From the cell containing the given text, extract its center point as (x, y) coordinate. 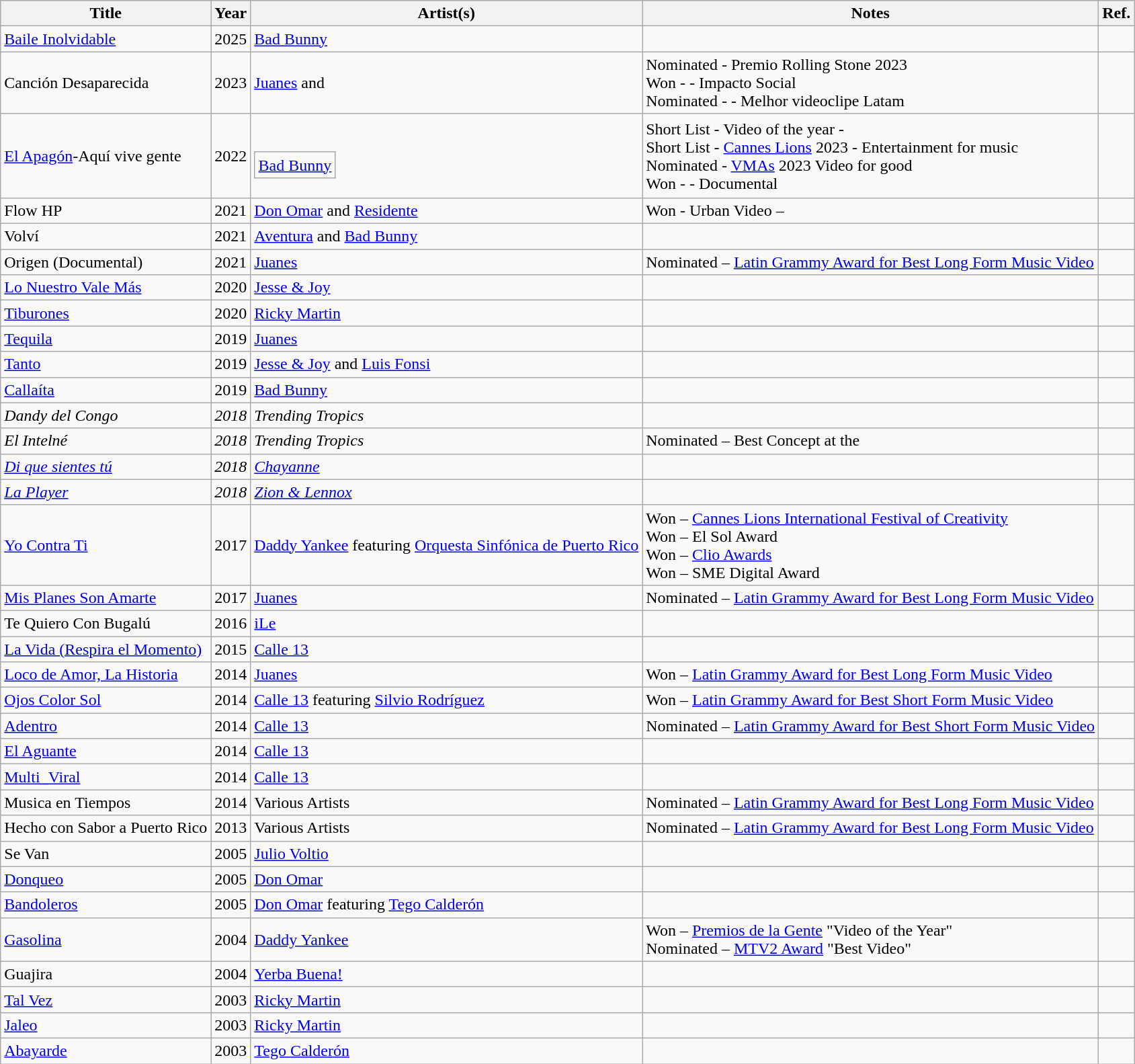
Lo Nuestro Vale Más (106, 288)
Don Omar featuring Tego Calderón (446, 905)
Se Van (106, 854)
Canción Desaparecida (106, 83)
Won – Latin Grammy Award for Best Long Form Music Video (871, 675)
Jesse & Joy (446, 288)
Dandy del Congo (106, 415)
Nominated – Latin Grammy Award for Best Short Form Music Video (871, 726)
Don Omar and Residente (446, 211)
Zion & Lennox (446, 492)
Notes (871, 13)
Short List - Video of the year - Short List - Cannes Lions 2023 - Entertainment for musicNominated - VMAs 2023 Video for goodWon - - Documental (871, 156)
Yo Contra Ti (106, 544)
Nominated – Best Concept at the (871, 441)
Julio Voltio (446, 854)
Nominated - Premio Rolling Stone 2023Won - - Impacto SocialNominated - - Melhor videoclipe Latam (871, 83)
Juanes and (446, 83)
Ojos Color Sol (106, 700)
Title (106, 13)
2023 (231, 83)
Guajira (106, 974)
Daddy Yankee (446, 940)
2015 (231, 649)
Won – Latin Grammy Award for Best Short Form Music Video (871, 700)
Tal Vez (106, 999)
Callaíta (106, 390)
Artist(s) (446, 13)
La Player (106, 492)
Abayarde (106, 1051)
Mis Planes Son Amarte (106, 598)
Gasolina (106, 940)
Tequila (106, 339)
2013 (231, 828)
Volví (106, 237)
Te Quiero Con Bugalú (106, 623)
Bandoleros (106, 905)
El Aguante (106, 751)
Year (231, 13)
Won - Urban Video – (871, 211)
Tiburones (106, 313)
El Intelné (106, 441)
Musica en Tiempos (106, 803)
Hecho con Sabor a Puerto Rico (106, 828)
Calle 13 featuring Silvio Rodríguez (446, 700)
Yerba Buena! (446, 974)
Multi_Viral (106, 777)
Origen (Documental) (106, 262)
2016 (231, 623)
Jesse & Joy and Luis Fonsi (446, 364)
Tego Calderón (446, 1051)
2025 (231, 39)
Baile Inolvidable (106, 39)
El Apagón-Aquí vive gente (106, 156)
Loco de Amor, La Historia (106, 675)
iLe (446, 623)
Don Omar (446, 879)
Donqueo (106, 879)
Daddy Yankee featuring Orquesta Sinfónica de Puerto Rico (446, 544)
2022 (231, 156)
Won – Cannes Lions International Festival of CreativityWon – El Sol AwardWon – Clio AwardsWon – SME Digital Award (871, 544)
Adentro (106, 726)
Jaleo (106, 1025)
Chayanne (446, 466)
Aventura and Bad Bunny (446, 237)
Tanto (106, 364)
Flow HP (106, 211)
Di que sientes tú (106, 466)
La Vida (Respira el Momento) (106, 649)
Ref. (1117, 13)
Won – Premios de la Gente "Video of the Year"Nominated – MTV2 Award "Best Video" (871, 940)
